Find where the given text appears and provide that cell's center as (x, y) coordinate. 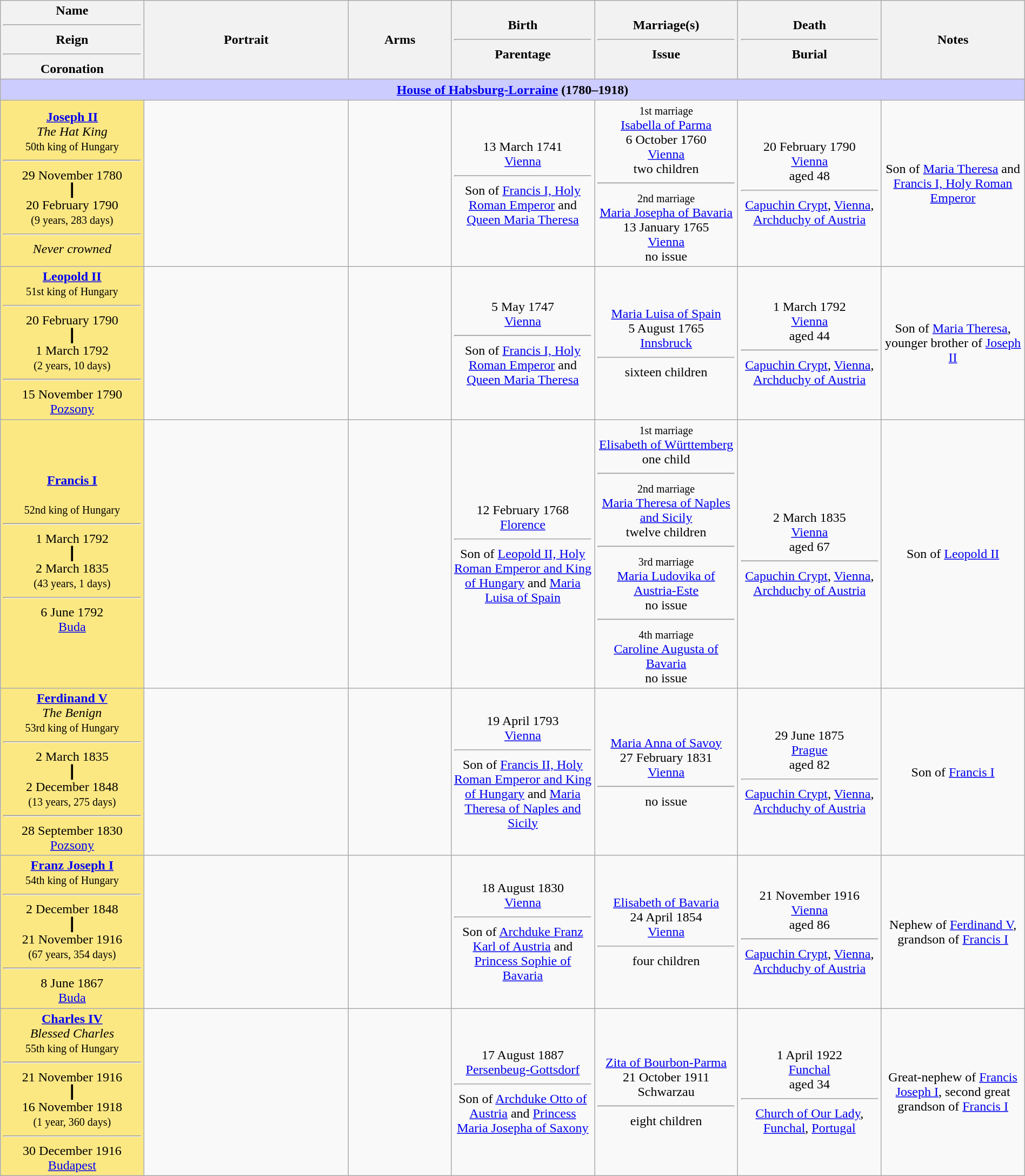
Maria Anna of Savoy27 February 1831Viennano issue (666, 772)
BirthParentage (522, 40)
Arms (400, 40)
Son of Maria Theresa, younger brother of Joseph II (953, 343)
Ferdinand VThe Benign53rd king of Hungary2 March 1835┃2 December 1848(13 years, 275 days) 28 September 1830Pozsony (72, 772)
1 April 1922Funchalaged 34Church of Our Lady, Funchal, Portugal (810, 1092)
Notes (953, 40)
Portrait (247, 40)
17 August 1887Persenbeug-GottsdorfSon of Archduke Otto of Austria and Princess Maria Josepha of Saxony (522, 1092)
Franz Joseph I54th king of Hungary2 December 1848┃21 November 1916(67 years, 354 days) 8 June 1867Buda (72, 932)
1st marriageIsabella of Parma6 October 1760Viennatwo children2nd marriageMaria Josepha of Bavaria13 January 1765Viennano issue (666, 183)
29 June 1875Pragueaged 82Capuchin Crypt, Vienna, Archduchy of Austria (810, 772)
1 March 1792Viennaaged 44Capuchin Crypt, Vienna, Archduchy of Austria (810, 343)
2 March 1835Viennaaged 67Capuchin Crypt, Vienna, Archduchy of Austria (810, 554)
20 February 1790Viennaaged 48Capuchin Crypt, Vienna, Archduchy of Austria (810, 183)
Zita of Bourbon-Parma21 October 1911Schwarzaueight children (666, 1092)
Great-nephew of Francis Joseph I, second great grandson of Francis I (953, 1092)
Leopold II51st king of Hungary20 February 1790┃1 March 1792(2 years, 10 days) 15 November 1790Pozsony (72, 343)
12 February 1768FlorenceSon of Leopold II, Holy Roman Emperor and King of Hungary and Maria Luisa of Spain (522, 554)
NameReignCoronation (72, 40)
21 November 1916Viennaaged 86Capuchin Crypt, Vienna, Archduchy of Austria (810, 932)
19 April 1793ViennaSon of Francis II, Holy Roman Emperor and King of Hungary and Maria Theresa of Naples and Sicily (522, 772)
Son of Leopold II (953, 554)
Francis I52nd king of Hungary1 March 1792┃2 March 1835(43 years, 1 days) 6 June 1792Buda (72, 554)
Joseph IIThe Hat King50th king of Hungary29 November 1780┃20 February 1790(9 years, 283 days)Never crowned (72, 183)
Elisabeth of Bavaria24 April 1854Viennafour children (666, 932)
DeathBurial (810, 40)
Charles IVBlessed Charles55th king of Hungary21 November 1916┃16 November 1918(1 year, 360 days) 30 December 1916Budapest (72, 1092)
Maria Luisa of Spain5 August 1765Innsbrucksixteen children (666, 343)
Marriage(s)Issue (666, 40)
13 March 1741ViennaSon of Francis I, Holy Roman Emperor and Queen Maria Theresa (522, 183)
18 August 1830ViennaSon of Archduke Franz Karl of Austria and Princess Sophie of Bavaria (522, 932)
Nephew of Ferdinand V, grandson of Francis I (953, 932)
5 May 1747ViennaSon of Francis I, Holy Roman Emperor and Queen Maria Theresa (522, 343)
Son of Francis I (953, 772)
Son of Maria Theresa and Francis I, Holy Roman Emperor (953, 183)
House of Habsburg-Lorraine (1780–1918) (512, 90)
